Return the (x, y) coordinate for the center point of the cell that contains the specified text.  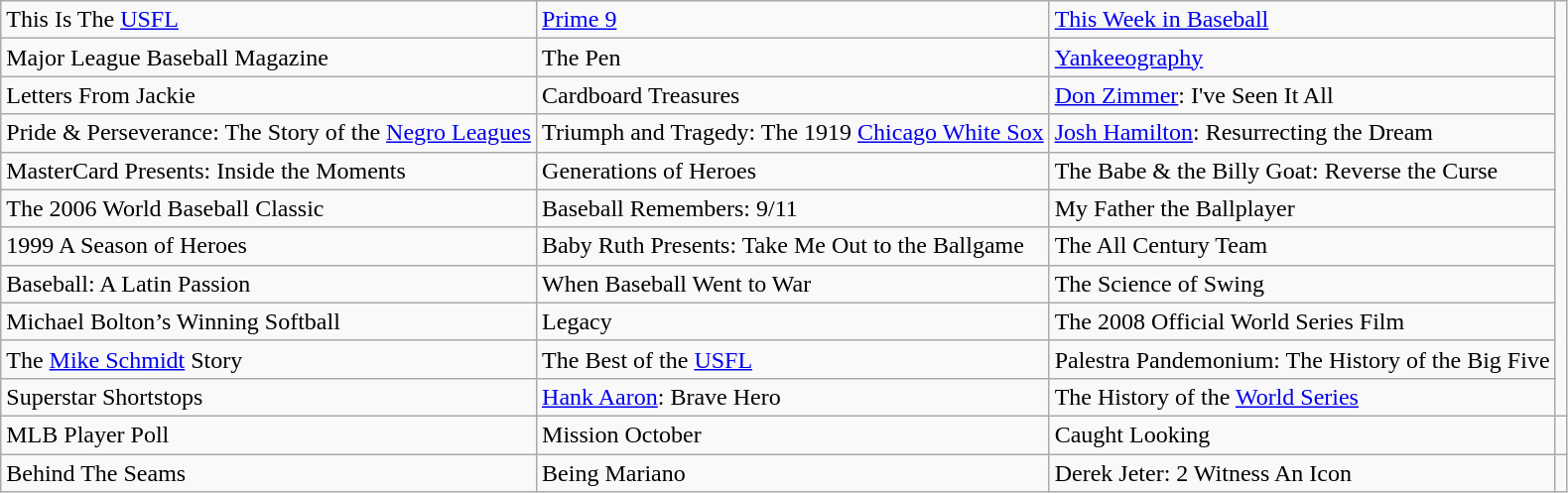
Cardboard Treasures (794, 95)
Being Mariano (794, 473)
Major League Baseball Magazine (269, 58)
When Baseball Went to War (794, 284)
Behind The Seams (269, 473)
Palestra Pandemonium: The History of the Big Five (1302, 359)
Prime 9 (794, 20)
The Babe & the Billy Goat: Reverse the Curse (1302, 171)
MasterCard Presents: Inside the Moments (269, 171)
Don Zimmer: I've Seen It All (1302, 95)
Caught Looking (1302, 434)
Pride & Perseverance: The Story of the Negro Leagues (269, 133)
Josh Hamilton: Resurrecting the Dream (1302, 133)
The Mike Schmidt Story (269, 359)
Yankeeography (1302, 58)
Baseball Remembers: 9/11 (794, 208)
The Best of the USFL (794, 359)
Baby Ruth Presents: Take Me Out to the Ballgame (794, 246)
Derek Jeter: 2 Witness An Icon (1302, 473)
The All Century Team (1302, 246)
Legacy (794, 321)
1999 A Season of Heroes (269, 246)
Michael Bolton’s Winning Softball (269, 321)
My Father the Ballplayer (1302, 208)
This Week in Baseball (1302, 20)
Hank Aaron: Brave Hero (794, 397)
The 2006 World Baseball Classic (269, 208)
The History of the World Series (1302, 397)
Mission October (794, 434)
The Science of Swing (1302, 284)
Superstar Shortstops (269, 397)
The Pen (794, 58)
Triumph and Tragedy: The 1919 Chicago White Sox (794, 133)
This Is The USFL (269, 20)
MLB Player Poll (269, 434)
Generations of Heroes (794, 171)
Letters From Jackie (269, 95)
Baseball: A Latin Passion (269, 284)
The 2008 Official World Series Film (1302, 321)
